Search for the cell housing the specified text and yield its [X, Y] center coordinate. 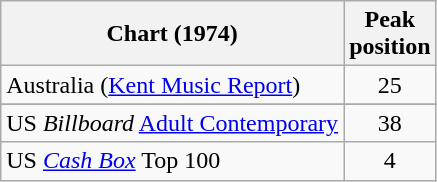
38 [390, 123]
US Billboard Adult Contemporary [172, 123]
Peakposition [390, 34]
US Cash Box Top 100 [172, 161]
4 [390, 161]
Australia (Kent Music Report) [172, 85]
25 [390, 85]
Chart (1974) [172, 34]
